Find where the given text appears and provide that cell's center as [X, Y] coordinate. 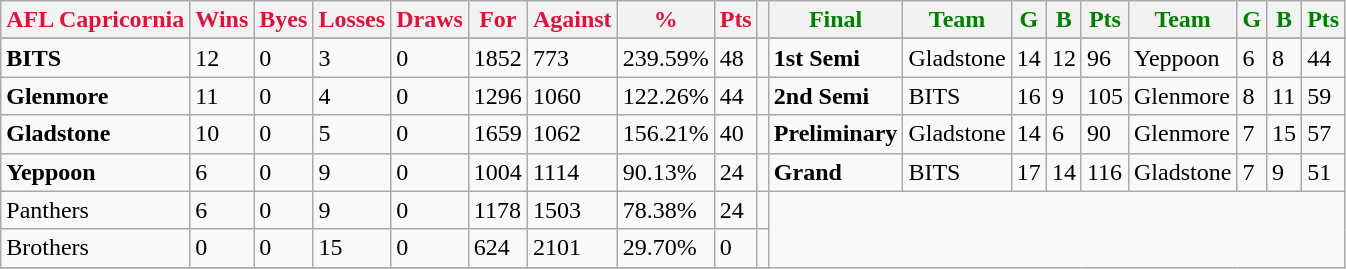
96 [1104, 58]
2101 [572, 248]
Draws [430, 20]
Grand [836, 172]
1296 [498, 96]
59 [1324, 96]
78.38% [666, 210]
16 [1028, 96]
116 [1104, 172]
1062 [572, 134]
156.21% [666, 134]
Byes [284, 20]
4 [352, 96]
Final [836, 20]
3 [352, 58]
624 [498, 248]
5 [352, 134]
Wins [222, 20]
17 [1028, 172]
1114 [572, 172]
For [498, 20]
51 [1324, 172]
1503 [572, 210]
Preliminary [836, 134]
2nd Semi [836, 96]
773 [572, 58]
90 [1104, 134]
1852 [498, 58]
1st Semi [836, 58]
Against [572, 20]
Brothers [96, 248]
Losses [352, 20]
239.59% [666, 58]
Panthers [96, 210]
48 [736, 58]
1060 [572, 96]
105 [1104, 96]
AFL Capricornia [96, 20]
40 [736, 134]
29.70% [666, 248]
1659 [498, 134]
1178 [498, 210]
1004 [498, 172]
90.13% [666, 172]
% [666, 20]
10 [222, 134]
57 [1324, 134]
122.26% [666, 96]
